Pinpoint the cell where the given text exists, returning its [X, Y] midpoint coordinate. 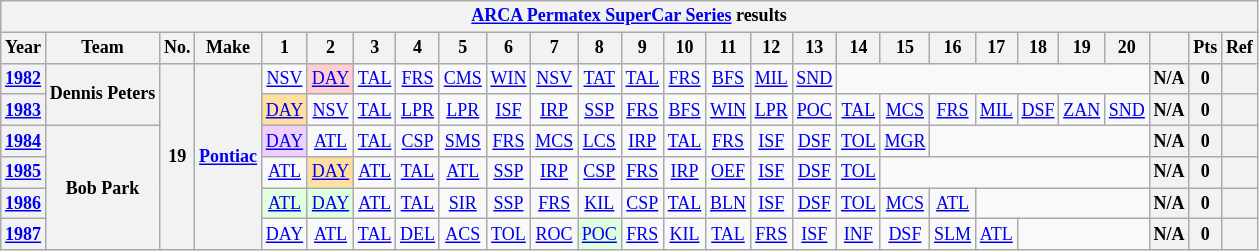
1982 [24, 78]
Dennis Peters [102, 94]
No. [178, 48]
TAT [600, 78]
ZAN [1082, 110]
ARCA Permatex SuperCar Series results [629, 16]
16 [953, 48]
DEL [418, 234]
Bob Park [102, 188]
1987 [24, 234]
13 [814, 48]
18 [1038, 48]
1986 [24, 204]
Team [102, 48]
Pts [1206, 48]
Year [24, 48]
11 [728, 48]
8 [600, 48]
1984 [24, 140]
2 [330, 48]
ACS [462, 234]
1985 [24, 172]
INF [858, 234]
1983 [24, 110]
20 [1126, 48]
SMS [462, 140]
MGR [905, 140]
10 [684, 48]
4 [418, 48]
15 [905, 48]
3 [375, 48]
1 [284, 48]
Make [228, 48]
14 [858, 48]
CMS [462, 78]
6 [508, 48]
OEF [728, 172]
LCS [600, 140]
SIR [462, 204]
12 [771, 48]
ROC [554, 234]
Ref [1240, 48]
BLN [728, 204]
17 [996, 48]
Pontiac [228, 156]
5 [462, 48]
SLM [953, 234]
7 [554, 48]
9 [642, 48]
